Scan for the cell matching the given text and deliver its (x, y) coordinate at center. 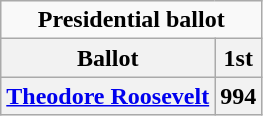
Theodore Roosevelt (108, 96)
1st (238, 58)
Ballot (108, 58)
Presidential ballot (132, 20)
994 (238, 96)
